Extract the [X, Y] coordinate from the center of the cell holding the provided text.  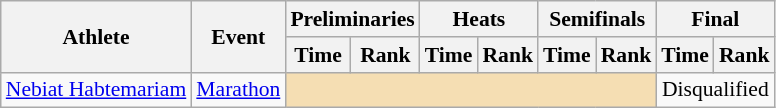
Preliminaries [352, 19]
Marathon [238, 90]
Nebiat Habtemariam [96, 90]
Athlete [96, 36]
Disqualified [715, 90]
Event [238, 36]
Final [715, 19]
Heats [479, 19]
Semifinals [597, 19]
